Return (x, y) of the center of cell containing provided text 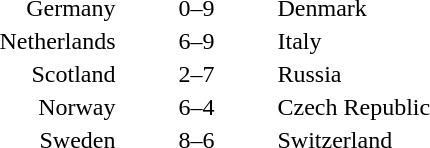
6–4 (196, 107)
6–9 (196, 41)
2–7 (196, 74)
